Determine the [x, y] coordinate at the center of the cell enclosing the given text.  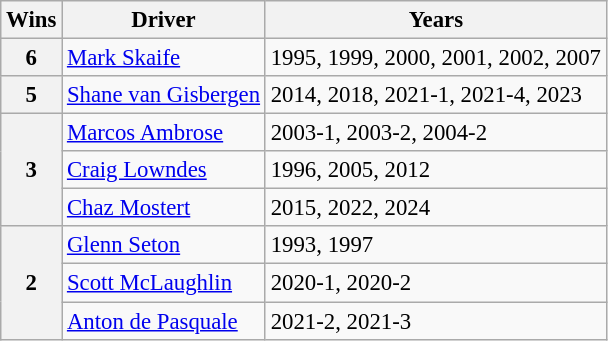
Years [436, 20]
Shane van Gisbergen [164, 95]
Craig Lowndes [164, 170]
6 [32, 58]
Chaz Mostert [164, 208]
Scott McLaughlin [164, 283]
Marcos Ambrose [164, 133]
2020-1, 2020-2 [436, 283]
2 [32, 282]
3 [32, 170]
2021-2, 2021-3 [436, 321]
Mark Skaife [164, 58]
1996, 2005, 2012 [436, 170]
Glenn Seton [164, 245]
1993, 1997 [436, 245]
2015, 2022, 2024 [436, 208]
Driver [164, 20]
5 [32, 95]
2014, 2018, 2021-1, 2021-4, 2023 [436, 95]
1995, 1999, 2000, 2001, 2002, 2007 [436, 58]
2003-1, 2003-2, 2004-2 [436, 133]
Wins [32, 20]
Anton de Pasquale [164, 321]
